Locate the cell with the specified text and output its (x, y) center coordinate. 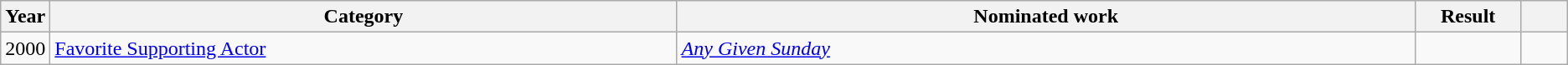
Any Given Sunday (1045, 48)
Year (25, 17)
Nominated work (1045, 17)
Favorite Supporting Actor (364, 48)
Result (1467, 17)
Category (364, 17)
2000 (25, 48)
